For the text-containing cell, return its midpoint in (x, y) coordinate format. 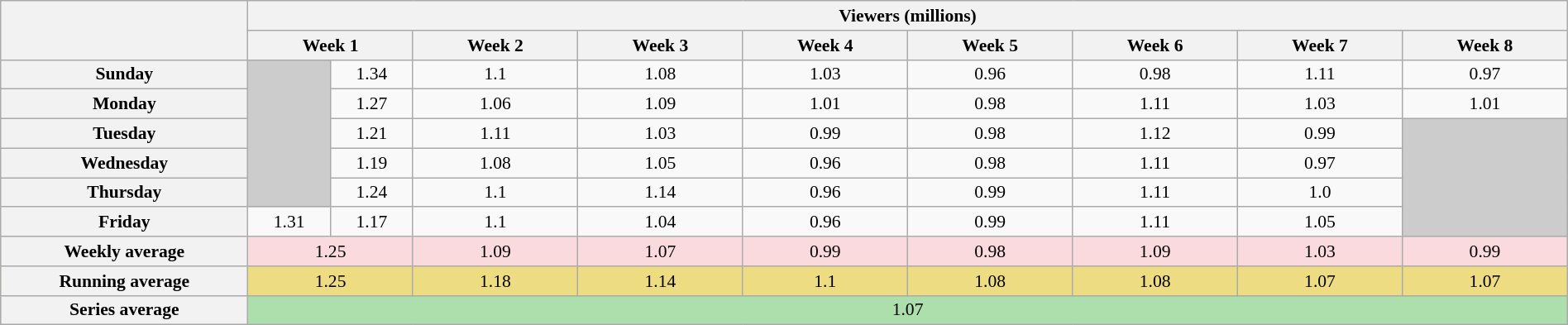
Monday (124, 104)
Week 8 (1485, 45)
Friday (124, 222)
Week 1 (331, 45)
Week 6 (1154, 45)
1.04 (660, 222)
Week 7 (1320, 45)
1.18 (495, 281)
Week 2 (495, 45)
Week 5 (989, 45)
1.21 (372, 134)
Viewers (millions) (908, 16)
1.06 (495, 104)
Sunday (124, 74)
1.31 (289, 222)
Series average (124, 310)
1.24 (372, 193)
Week 4 (825, 45)
Wednesday (124, 163)
1.27 (372, 104)
Running average (124, 281)
1.17 (372, 222)
Weekly average (124, 251)
Tuesday (124, 134)
1.19 (372, 163)
1.0 (1320, 193)
1.12 (1154, 134)
Week 3 (660, 45)
Thursday (124, 193)
1.34 (372, 74)
